Return [x, y] of the center of cell containing provided text 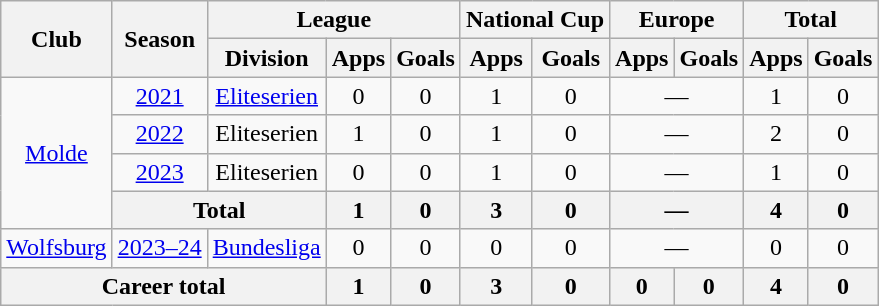
Club [56, 39]
2021 [160, 96]
Wolfsburg [56, 248]
Molde [56, 153]
2022 [160, 134]
2023–24 [160, 248]
Season [160, 39]
Division [266, 58]
Europe [677, 20]
Bundesliga [266, 248]
Career total [164, 286]
2023 [160, 172]
2 [776, 134]
National Cup [534, 20]
League [334, 20]
